Provide the [x, y] coordinate of the cell's center where the given text is located.  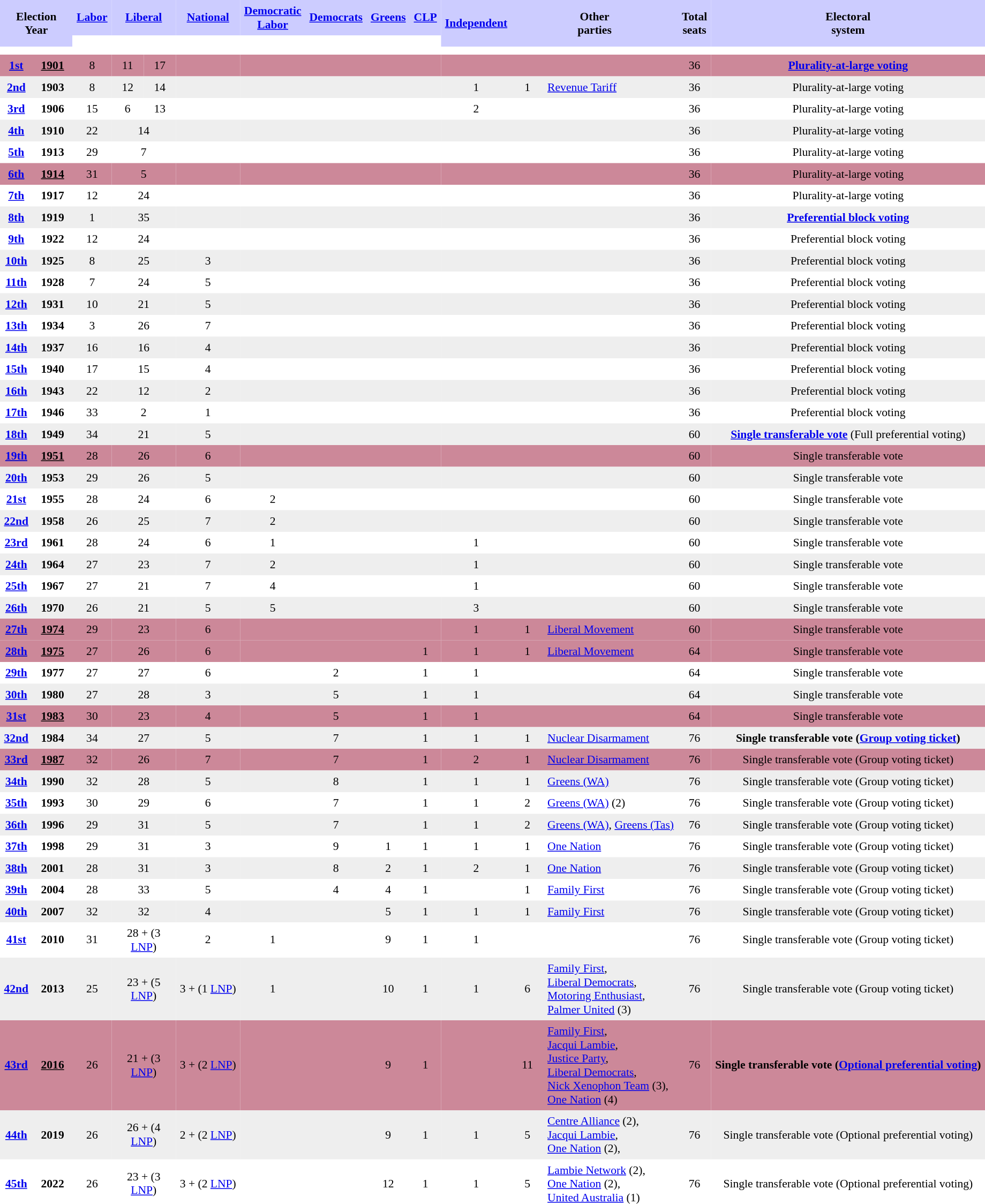
1993 [52, 803]
Electoralsystem [848, 24]
Labor [92, 18]
6th [16, 174]
1946 [52, 412]
1913 [52, 152]
36th [16, 824]
28th [16, 651]
12th [16, 304]
CLP [425, 18]
34th [16, 781]
21 + (3 LNP) [144, 1065]
3rd [16, 109]
1st [16, 65]
1910 [52, 130]
Centre Alliance (2), Jacqui Lambie, One Nation (2), [611, 1135]
35 [144, 217]
11th [16, 282]
Otherparties [595, 24]
1949 [52, 434]
23rd [16, 543]
26 + (4 LNP) [144, 1135]
1970 [52, 607]
Revenue Tariff [611, 87]
1975 [52, 651]
Greens [388, 18]
22nd [16, 521]
7th [16, 195]
32nd [16, 738]
20th [16, 477]
1998 [52, 846]
43rd [16, 1065]
23 + (5 LNP) [144, 989]
21st [16, 499]
9th [16, 239]
1984 [52, 738]
1922 [52, 239]
Totalseats [694, 24]
1953 [52, 477]
1901 [52, 65]
Greens (WA) (2) [611, 803]
1906 [52, 109]
3 + (2 LNP) [208, 1065]
1917 [52, 195]
37th [16, 846]
39th [16, 890]
33rd [16, 759]
1980 [52, 694]
1964 [52, 564]
Independent [476, 24]
2004 [52, 890]
30th [16, 694]
1987 [52, 759]
ElectionYear [36, 24]
1919 [52, 217]
28 + (3 LNP) [144, 940]
1958 [52, 521]
40th [16, 911]
42nd [16, 989]
16th [16, 390]
10th [16, 260]
38th [16, 868]
Single transferable vote (Full preferential voting) [848, 434]
Greens (WA), Greens (Tas) [611, 824]
5th [16, 152]
14th [16, 347]
13th [16, 326]
27th [16, 629]
1931 [52, 304]
1974 [52, 629]
1914 [52, 174]
1928 [52, 282]
1903 [52, 87]
15th [16, 369]
2019 [52, 1135]
DemocraticLabor [273, 18]
17th [16, 412]
44th [16, 1135]
1990 [52, 781]
31st [16, 716]
25th [16, 586]
1967 [52, 586]
2007 [52, 911]
2001 [52, 868]
41st [16, 940]
Liberal [144, 18]
3 + (1 LNP) [208, 989]
2010 [52, 940]
1934 [52, 326]
1943 [52, 390]
18th [16, 434]
Family First,Jacqui Lambie,Justice Party, Liberal Democrats, Nick Xenophon Team (3), One Nation (4) [611, 1065]
35th [16, 803]
Greens (WA) [611, 781]
2nd [16, 87]
2016 [52, 1065]
24th [16, 564]
26th [16, 607]
Democrats [336, 18]
Family First,Liberal Democrats, Motoring Enthusiast, Palmer United (3) [611, 989]
1983 [52, 716]
National [208, 18]
4th [16, 130]
1937 [52, 347]
29th [16, 673]
19th [16, 456]
2013 [52, 989]
1951 [52, 456]
1940 [52, 369]
1955 [52, 499]
2 + (2 LNP) [208, 1135]
1977 [52, 673]
1996 [52, 824]
1925 [52, 260]
1961 [52, 543]
8th [16, 217]
13 [160, 109]
